Locate the cell with the specified text and output its (x, y) center coordinate. 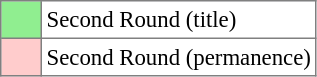
Second Round (permanence) (178, 57)
Second Round (title) (178, 20)
